Scan for the cell matching the given text and deliver its (X, Y) coordinate at center. 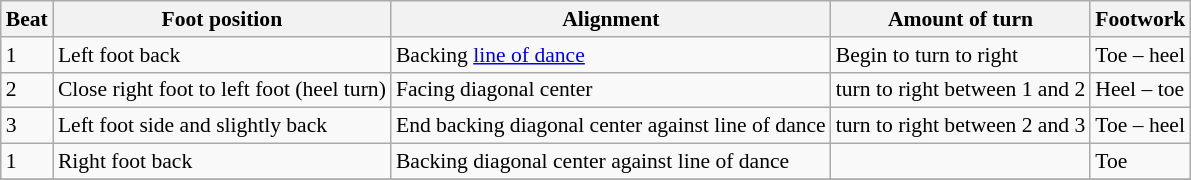
Right foot back (222, 162)
Alignment (611, 19)
3 (27, 126)
turn to right between 1 and 2 (961, 90)
Backing diagonal center against line of dance (611, 162)
Footwork (1140, 19)
Beat (27, 19)
Backing line of dance (611, 55)
Foot position (222, 19)
Facing diagonal center (611, 90)
Close right foot to left foot (heel turn) (222, 90)
Heel – toe (1140, 90)
Left foot back (222, 55)
Left foot side and slightly back (222, 126)
End backing diagonal center against line of dance (611, 126)
Begin to turn to right (961, 55)
Toe (1140, 162)
2 (27, 90)
turn to right between 2 and 3 (961, 126)
Amount of turn (961, 19)
